Locate the cell with the specified text and output its [X, Y] center coordinate. 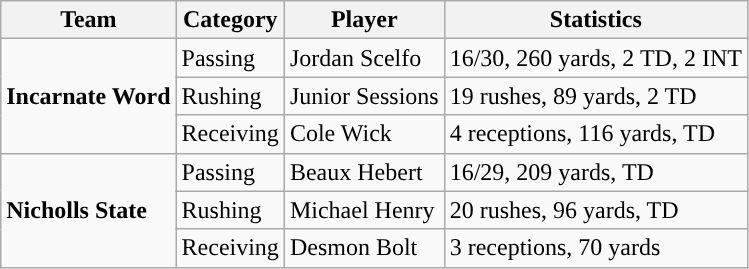
20 rushes, 96 yards, TD [596, 210]
Statistics [596, 20]
Nicholls State [88, 210]
16/30, 260 yards, 2 TD, 2 INT [596, 58]
19 rushes, 89 yards, 2 TD [596, 96]
Junior Sessions [364, 96]
Incarnate Word [88, 96]
3 receptions, 70 yards [596, 248]
Player [364, 20]
Cole Wick [364, 134]
16/29, 209 yards, TD [596, 172]
Beaux Hebert [364, 172]
Team [88, 20]
Jordan Scelfo [364, 58]
Michael Henry [364, 210]
4 receptions, 116 yards, TD [596, 134]
Desmon Bolt [364, 248]
Category [230, 20]
